Capture the cell that displays the provided text and extract its [X, Y] central coordinate. 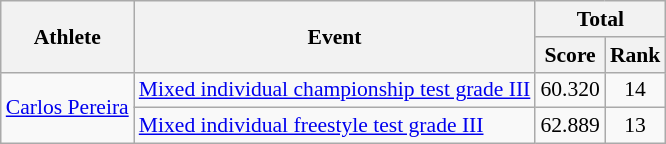
Rank [636, 55]
Total [600, 19]
Carlos Pereira [68, 108]
Score [570, 55]
Event [335, 36]
62.889 [570, 126]
Mixed individual championship test grade III [335, 90]
Athlete [68, 36]
60.320 [570, 90]
13 [636, 126]
Mixed individual freestyle test grade III [335, 126]
14 [636, 90]
